Identify which cell holds the provided text, then report its (x, y) central coordinate. 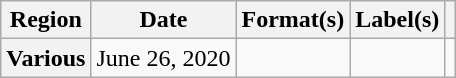
June 26, 2020 (164, 58)
Label(s) (398, 20)
Format(s) (293, 20)
Various (46, 58)
Region (46, 20)
Date (164, 20)
